Return [x, y] of the center of cell containing provided text 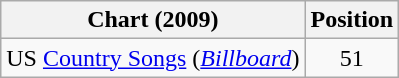
Position [352, 20]
Chart (2009) [153, 20]
US Country Songs (Billboard) [153, 58]
51 [352, 58]
